From the cell containing the given text, extract its center point as [x, y] coordinate. 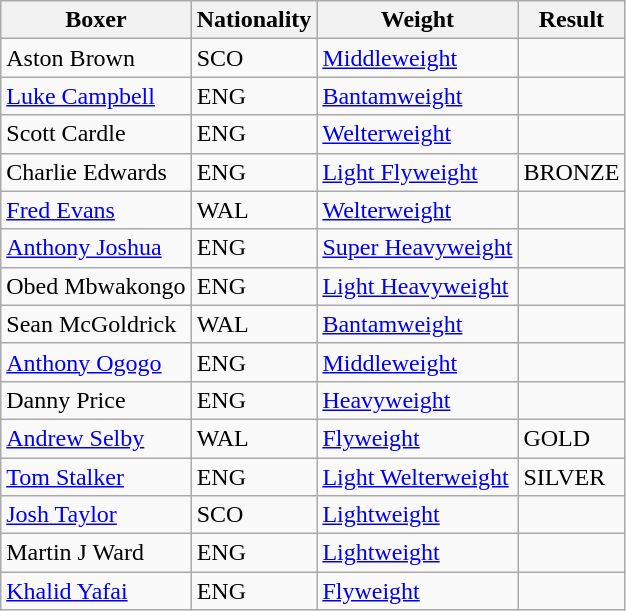
Andrew Selby [96, 438]
Anthony Ogogo [96, 362]
Khalid Yafai [96, 591]
GOLD [572, 438]
Light Flyweight [418, 172]
Weight [418, 20]
BRONZE [572, 172]
Tom Stalker [96, 477]
Martin J Ward [96, 553]
Aston Brown [96, 58]
Charlie Edwards [96, 172]
Light Heavyweight [418, 286]
Danny Price [96, 400]
Scott Cardle [96, 134]
Result [572, 20]
Boxer [96, 20]
Anthony Joshua [96, 248]
Super Heavyweight [418, 248]
Josh Taylor [96, 515]
Fred Evans [96, 210]
Luke Campbell [96, 96]
Sean McGoldrick [96, 324]
Nationality [254, 20]
Light Welterweight [418, 477]
Heavyweight [418, 400]
Obed Mbwakongo [96, 286]
SILVER [572, 477]
